Output the (X, Y) coordinate of the center of the cell containing the given text.  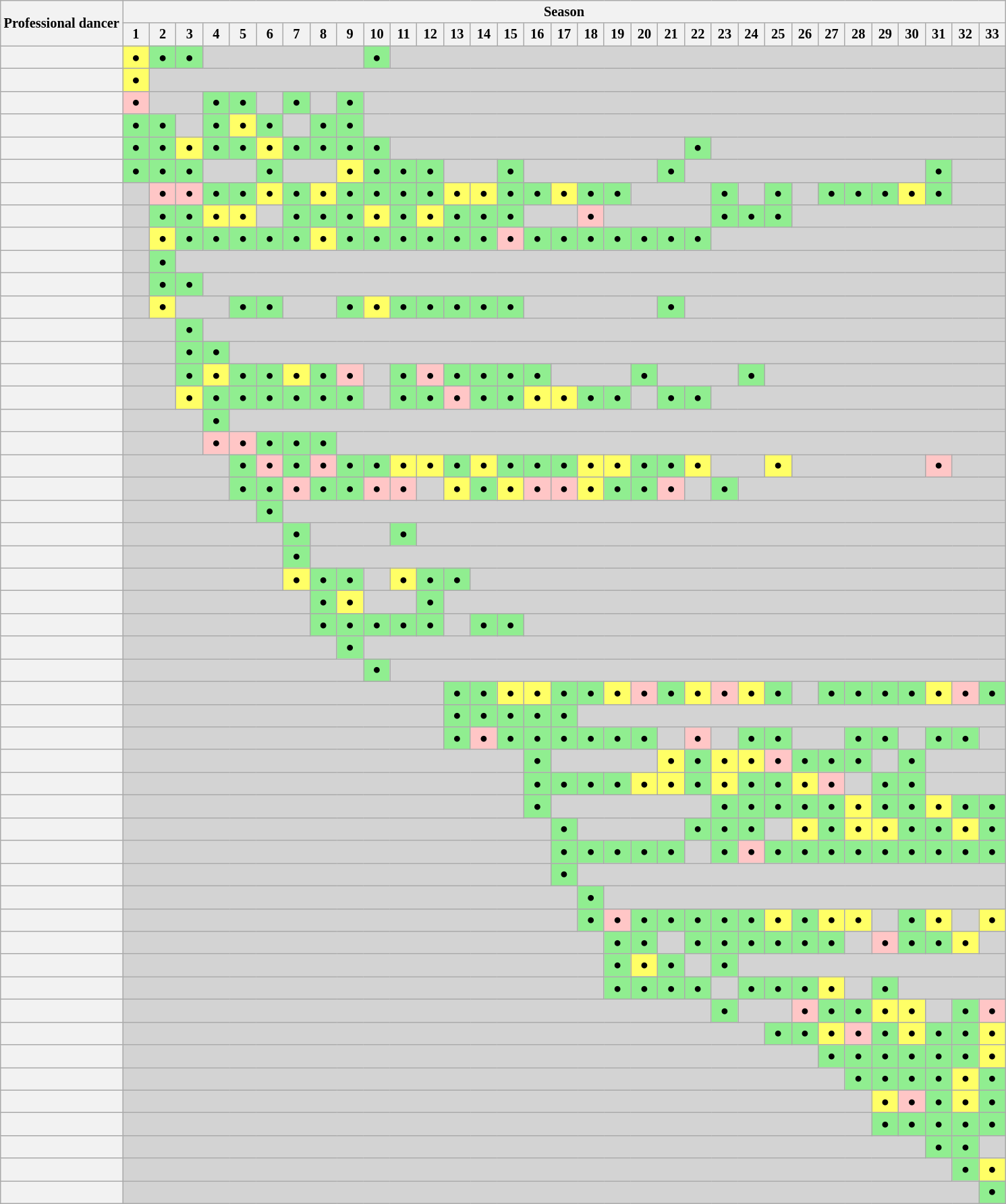
6 (270, 34)
11 (403, 34)
16 (537, 34)
3 (190, 34)
9 (350, 34)
28 (858, 34)
1 (136, 34)
2 (163, 34)
26 (805, 34)
19 (617, 34)
10 (377, 34)
13 (457, 34)
33 (993, 34)
5 (243, 34)
27 (832, 34)
15 (511, 34)
29 (885, 34)
17 (564, 34)
7 (297, 34)
23 (725, 34)
14 (484, 34)
4 (217, 34)
30 (912, 34)
12 (430, 34)
Season (564, 11)
21 (671, 34)
8 (323, 34)
Professional dancer (62, 23)
31 (939, 34)
25 (778, 34)
18 (591, 34)
20 (644, 34)
24 (752, 34)
22 (698, 34)
32 (966, 34)
